Determine the [x, y] coordinate at the center of the cell enclosing the given text.  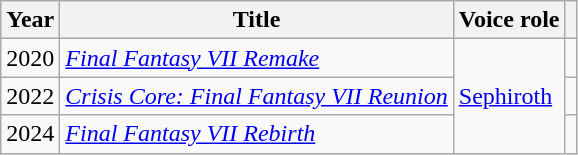
Crisis Core: Final Fantasy VII Reunion [256, 96]
Title [256, 20]
Final Fantasy VII Remake [256, 58]
Final Fantasy VII Rebirth [256, 134]
2024 [30, 134]
2020 [30, 58]
Year [30, 20]
2022 [30, 96]
Voice role [509, 20]
Sephiroth [509, 96]
